Output the [X, Y] coordinate of the center of the cell containing the given text.  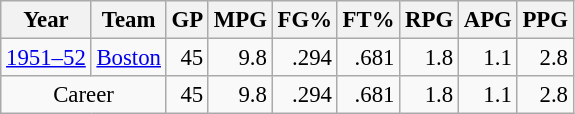
FT% [368, 20]
Year [46, 20]
RPG [430, 20]
Career [84, 95]
MPG [240, 20]
1951–52 [46, 58]
Boston [128, 58]
PPG [545, 20]
Team [128, 20]
FG% [304, 20]
GP [187, 20]
APG [488, 20]
